Detect which cell encompasses the target text, then output its (x, y) center coordinate. 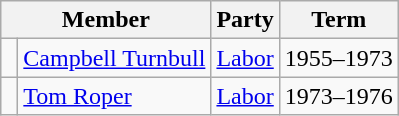
1955–1973 (338, 58)
Member (106, 20)
Term (338, 20)
Campbell Turnbull (114, 58)
Party (245, 20)
1973–1976 (338, 96)
Tom Roper (114, 96)
